Identify which cell holds the provided text, then report its [X, Y] central coordinate. 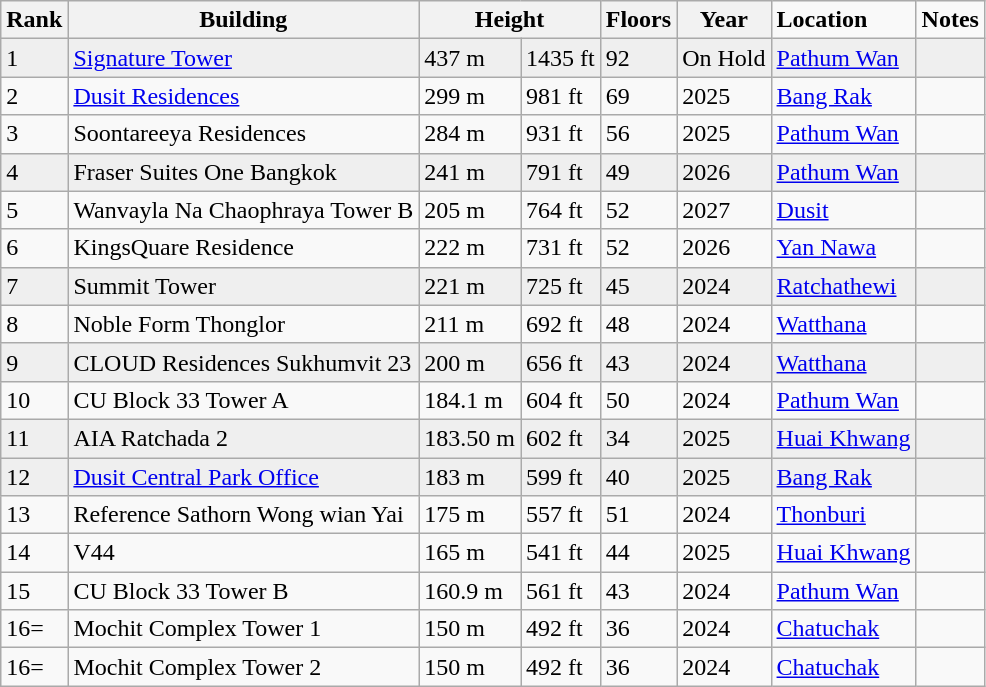
V44 [244, 553]
2 [34, 96]
49 [638, 172]
764 ft [560, 210]
6 [34, 248]
5 [34, 210]
981 ft [560, 96]
Mochit Complex Tower 1 [244, 629]
Rank [34, 20]
Soontareeya Residences [244, 134]
160.9 m [470, 591]
KingsQuare Residence [244, 248]
12 [34, 477]
205 m [470, 210]
AIA Ratchada 2 [244, 438]
56 [638, 134]
Floors [638, 20]
791 ft [560, 172]
183.50 m [470, 438]
Yan Nawa [844, 248]
175 m [470, 515]
284 m [470, 134]
14 [34, 553]
Fraser Suites One Bangkok [244, 172]
437 m [470, 58]
Ratchathewi [844, 286]
50 [638, 400]
CU Block 33 Tower A [244, 400]
48 [638, 324]
45 [638, 286]
604 ft [560, 400]
599 ft [560, 477]
4 [34, 172]
On Hold [724, 58]
40 [638, 477]
Height [510, 20]
221 m [470, 286]
Location [844, 20]
Dusit Central Park Office [244, 477]
211 m [470, 324]
44 [638, 553]
13 [34, 515]
1435 ft [560, 58]
10 [34, 400]
165 m [470, 553]
Mochit Complex Tower 2 [244, 667]
Dusit Residences [244, 96]
1 [34, 58]
8 [34, 324]
CU Block 33 Tower B [244, 591]
184.1 m [470, 400]
Reference Sathorn Wong wian Yai [244, 515]
731 ft [560, 248]
692 ft [560, 324]
931 ft [560, 134]
51 [638, 515]
2027 [724, 210]
Notes [950, 20]
Noble Form Thonglor [244, 324]
Wanvayla Na Chaophraya Tower B [244, 210]
Year [724, 20]
602 ft [560, 438]
656 ft [560, 362]
541 ft [560, 553]
9 [34, 362]
200 m [470, 362]
222 m [470, 248]
Building [244, 20]
561 ft [560, 591]
183 m [470, 477]
241 m [470, 172]
Signature Tower [244, 58]
34 [638, 438]
557 ft [560, 515]
15 [34, 591]
CLOUD Residences Sukhumvit 23 [244, 362]
Summit Tower [244, 286]
11 [34, 438]
299 m [470, 96]
Thonburi [844, 515]
Dusit [844, 210]
725 ft [560, 286]
3 [34, 134]
69 [638, 96]
92 [638, 58]
7 [34, 286]
